Output the (x, y) coordinate of the center of the cell containing the given text.  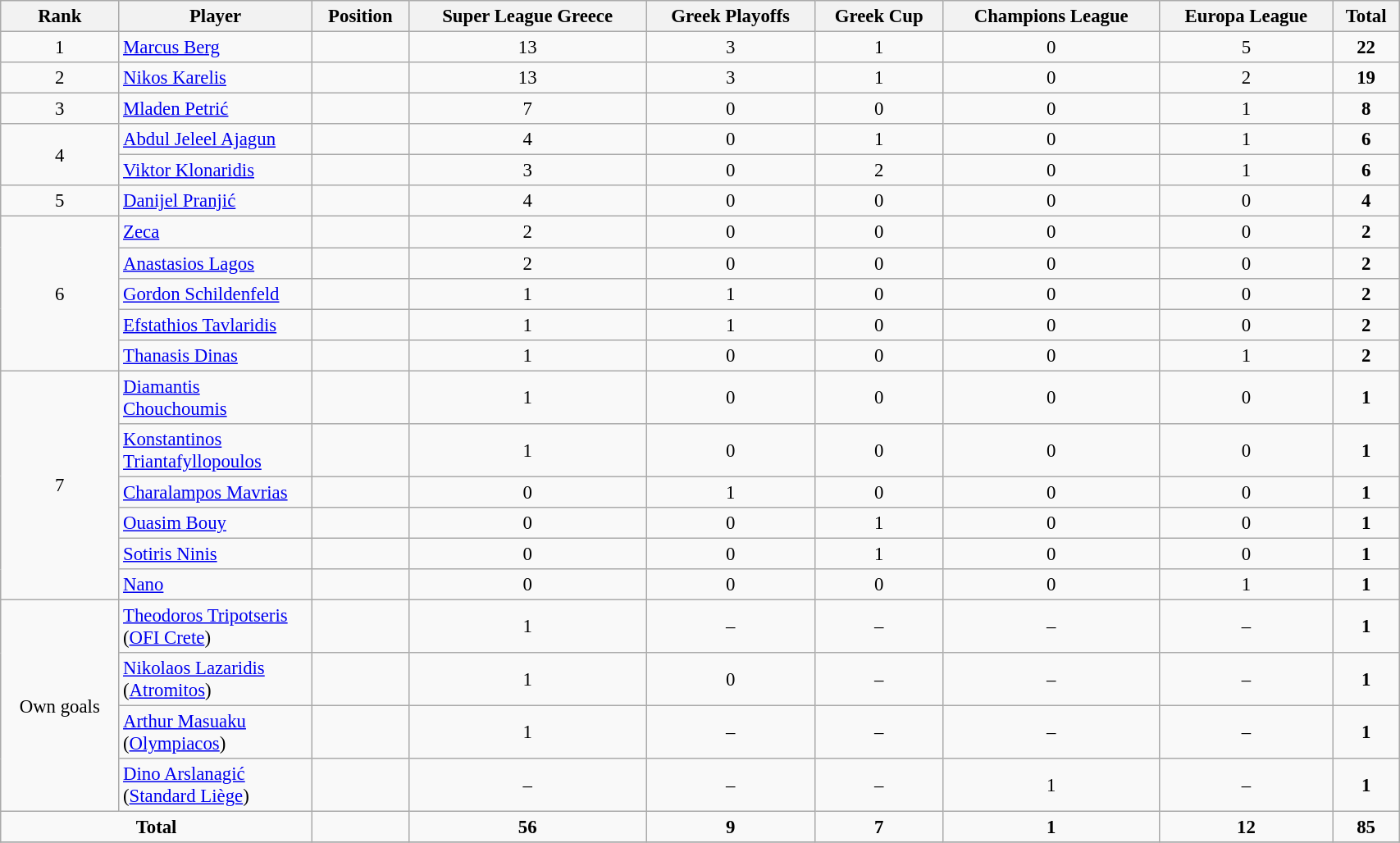
Greek Cup (879, 16)
Anastasios Lagos (216, 263)
Ouasim Bouy (216, 523)
Viktor Klonaridis (216, 171)
Champions League (1051, 16)
Nikos Karelis (216, 78)
Efstathios Tavlaridis (216, 325)
56 (527, 827)
Mladen Petrić (216, 109)
Arthur Masuaku (Olympiacos) (216, 733)
Thanasis Dinas (216, 355)
85 (1366, 827)
Konstantinos Triantafyllopoulos (216, 451)
Sotiris Ninis (216, 554)
Europa League (1246, 16)
Diamantis Chouchoumis (216, 397)
Dino Arslanagić (Standard Liège) (216, 786)
8 (1366, 109)
Greek Playoffs (730, 16)
Own goals (60, 706)
Super League Greece (527, 16)
Danijel Pranjić (216, 201)
Nano (216, 585)
Marcus Berg (216, 48)
Zeca (216, 232)
19 (1366, 78)
Rank (60, 16)
Theodoros Tripotseris (OFI Crete) (216, 627)
Gordon Schildenfeld (216, 294)
Charalampos Mavrias (216, 492)
9 (730, 827)
Abdul Jeleel Ajagun (216, 139)
Nikolaos Lazaridis (Atromitos) (216, 679)
Position (360, 16)
Player (216, 16)
12 (1246, 827)
22 (1366, 48)
